From the cell containing the given text, extract its center point as (X, Y) coordinate. 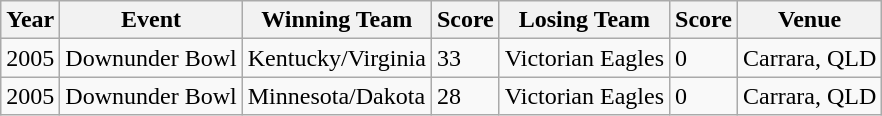
Venue (809, 20)
33 (465, 58)
Event (151, 20)
Winning Team (336, 20)
Year (30, 20)
Kentucky/Virginia (336, 58)
Losing Team (584, 20)
Minnesota/Dakota (336, 96)
28 (465, 96)
